Return [x, y] of the center of cell containing provided text 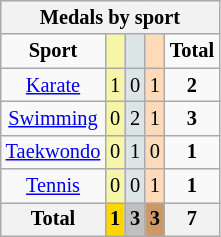
Swimming [54, 118]
Sport [54, 51]
Karate [54, 85]
7 [192, 219]
Taekwondo [54, 152]
Tennis [54, 186]
Medals by sport [110, 17]
